Provide the [X, Y] coordinate of the cell's center where the given text is located.  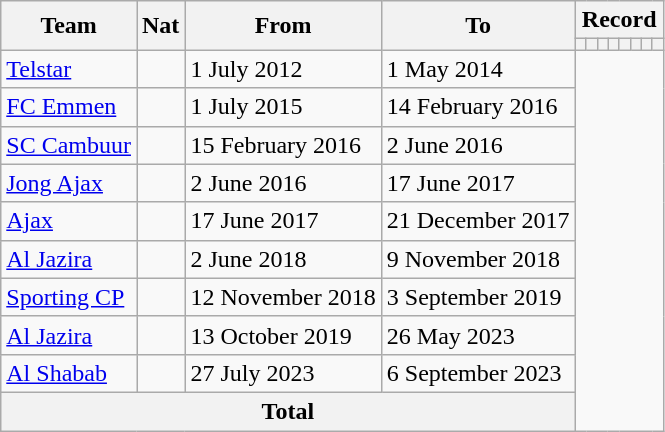
Sporting CP [69, 297]
1 May 2014 [478, 69]
Total [288, 411]
Ajax [69, 221]
12 November 2018 [283, 297]
Jong Ajax [69, 183]
To [478, 26]
9 November 2018 [478, 259]
Team [69, 26]
FC Emmen [69, 107]
13 October 2019 [283, 335]
2 June 2018 [283, 259]
26 May 2023 [478, 335]
3 September 2019 [478, 297]
27 July 2023 [283, 373]
15 February 2016 [283, 145]
From [283, 26]
1 July 2015 [283, 107]
14 February 2016 [478, 107]
Al Shabab [69, 373]
Telstar [69, 69]
SC Cambuur [69, 145]
Nat [160, 26]
6 September 2023 [478, 373]
Record [619, 20]
21 December 2017 [478, 221]
1 July 2012 [283, 69]
